Extract the [X, Y] coordinate from the center of the cell holding the provided text.  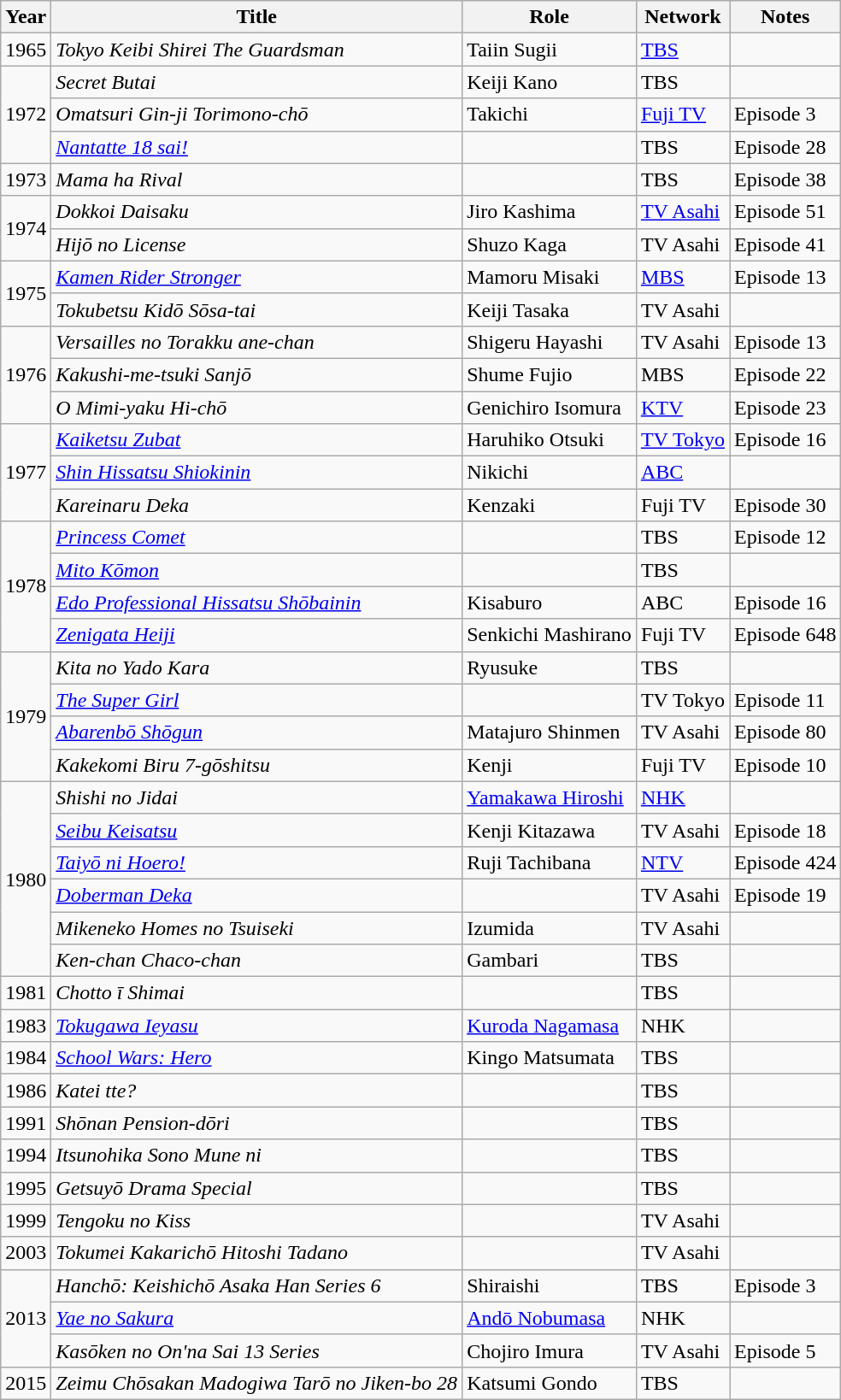
1980 [26, 879]
KTV [682, 408]
Shin Hissatsu Shiokinin [256, 473]
1972 [26, 115]
Itsunohika Sono Mune ni [256, 1156]
Taiyō ni Hoero! [256, 862]
Episode 80 [785, 732]
Shiraishi [550, 1285]
Gambari [550, 961]
Ruji Tachibana [550, 862]
Mamoru Misaki [550, 277]
Shuzo Kaga [550, 244]
Secret Butai [256, 82]
1995 [26, 1188]
Kareinaru Deka [256, 505]
Yamakawa Hiroshi [550, 797]
1981 [26, 993]
Princess Comet [256, 538]
1975 [26, 293]
Episode 18 [785, 830]
Mama ha Rival [256, 179]
Episode 11 [785, 700]
Hijō no License [256, 244]
1983 [26, 1026]
Versailles no Torakku ane-chan [256, 342]
Kakekomi Biru 7-gōshitsu [256, 765]
Getsuyō Drama Special [256, 1188]
2003 [26, 1253]
Kakushi-me-tsuki Sanjō [256, 374]
Episode 5 [785, 1350]
Episode 41 [785, 244]
NTV [682, 862]
School Wars: Hero [256, 1058]
Katei tte? [256, 1091]
Hanchō: Keishichō Asaka Han Series 6 [256, 1285]
1965 [26, 50]
Episode 30 [785, 505]
Kisaburo [550, 603]
Episode 23 [785, 408]
Nikichi [550, 473]
1991 [26, 1123]
Tokyo Keibi Shirei The Guardsman [256, 50]
Zeimu Chōsakan Madogiwa Tarō no Jiken-bo 28 [256, 1383]
Jiro Kashima [550, 212]
Episode 22 [785, 374]
Omatsuri Gin-ji Torimono-chō [256, 115]
Taiin Sugii [550, 50]
Ken-chan Chaco-chan [256, 961]
Mikeneko Homes no Tsuiseki [256, 927]
Yae no Sakura [256, 1318]
1994 [26, 1156]
Tokugawa Ieyasu [256, 1026]
Tengoku no Kiss [256, 1221]
Kuroda Nagamasa [550, 1026]
Zenigata Heiji [256, 635]
Chotto ī Shimai [256, 993]
Title [256, 17]
Episode 19 [785, 895]
Dokkoi Daisaku [256, 212]
Seibu Keisatsu [256, 830]
Abarenbō Shōgun [256, 732]
Katsumi Gondo [550, 1383]
Mito Kōmon [256, 570]
Senkichi Mashirano [550, 635]
2013 [26, 1318]
1979 [26, 716]
Ryusuke [550, 668]
Chojiro Imura [550, 1350]
Shigeru Hayashi [550, 342]
Kaiketsu Zubat [256, 440]
Kenji [550, 765]
Episode 10 [785, 765]
1976 [26, 374]
Tokumei Kakarichō Hitoshi Tadano [256, 1253]
Role [550, 17]
Kenzaki [550, 505]
Network [682, 17]
Haruhiko Otsuki [550, 440]
Episode 38 [785, 179]
1978 [26, 586]
1984 [26, 1058]
Shōnan Pension-dōri [256, 1123]
Edo Professional Hissatsu Shōbainin [256, 603]
Matajuro Shinmen [550, 732]
Keiji Tasaka [550, 309]
Kasōken no On'na Sai 13 Series [256, 1350]
2015 [26, 1383]
Kamen Rider Stronger [256, 277]
Andō Nobumasa [550, 1318]
Episode 424 [785, 862]
Nantatte 18 sai! [256, 147]
Shishi no Jidai [256, 797]
Doberman Deka [256, 895]
Takichi [550, 115]
1999 [26, 1221]
1977 [26, 473]
Year [26, 17]
Kita no Yado Kara [256, 668]
Izumida [550, 927]
Genichiro Isomura [550, 408]
Tokubetsu Kidō Sōsa-tai [256, 309]
Shume Fujio [550, 374]
Episode 12 [785, 538]
The Super Girl [256, 700]
1973 [26, 179]
Keiji Kano [550, 82]
1986 [26, 1091]
Episode 28 [785, 147]
Notes [785, 17]
Episode 648 [785, 635]
Kingo Matsumata [550, 1058]
O Mimi-yaku Hi-chō [256, 408]
Kenji Kitazawa [550, 830]
1974 [26, 228]
Episode 51 [785, 212]
